Locate the cell with the specified text and output its [X, Y] center coordinate. 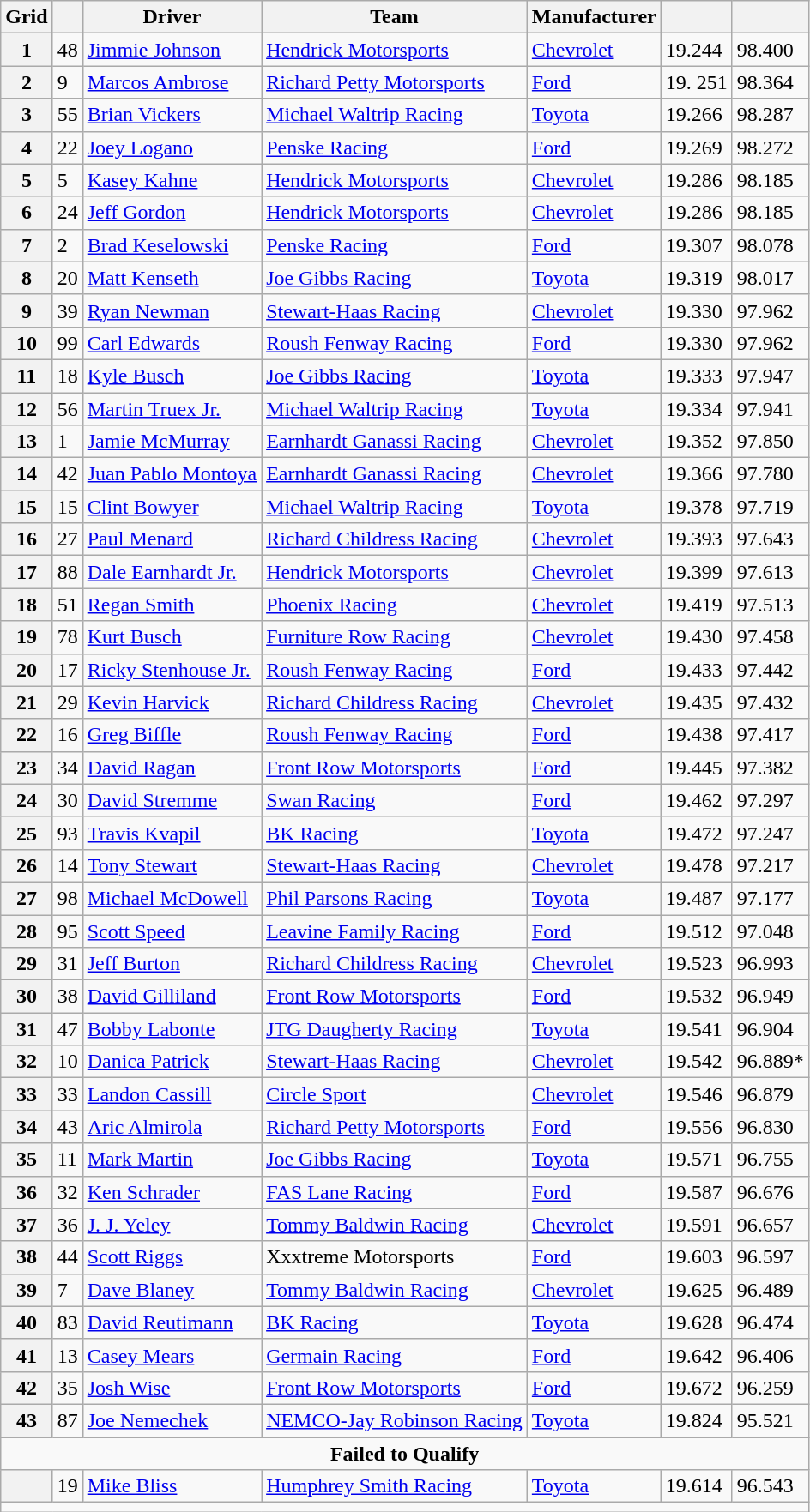
Phil Parsons Racing [395, 898]
95 [67, 931]
Martin Truex Jr. [172, 409]
97.941 [771, 409]
Kurt Busch [172, 637]
19.393 [697, 539]
97.247 [771, 833]
Jeff Burton [172, 964]
97.217 [771, 865]
Dale Earnhardt Jr. [172, 572]
Manufacturer [594, 17]
Mark Martin [172, 1160]
96.406 [771, 1355]
19.244 [697, 50]
Danica Patrick [172, 1062]
Jamie McMurray [172, 442]
98.364 [771, 82]
19.438 [697, 735]
19.556 [697, 1127]
98.400 [771, 50]
19.399 [697, 572]
19.546 [697, 1094]
48 [67, 50]
19.523 [697, 964]
99 [67, 343]
Kyle Busch [172, 376]
NEMCO-Jay Robinson Racing [395, 1420]
19.266 [697, 115]
12 [27, 409]
Clint Bowyer [172, 507]
98.078 [771, 245]
Paul Menard [172, 539]
Greg Biffle [172, 735]
21 [27, 702]
97.458 [771, 637]
96.676 [771, 1192]
44 [67, 1257]
97.780 [771, 474]
Brian Vickers [172, 115]
55 [67, 115]
Casey Mears [172, 1355]
19.433 [697, 670]
4 [27, 148]
40 [27, 1322]
Juan Pablo Montoya [172, 474]
96.657 [771, 1225]
Matt Kenseth [172, 278]
Jeff Gordon [172, 213]
23 [27, 768]
FAS Lane Racing [395, 1192]
19.419 [697, 605]
19.487 [697, 898]
Carl Edwards [172, 343]
97.719 [771, 507]
Germain Racing [395, 1355]
19.642 [697, 1355]
David Stremme [172, 800]
97.417 [771, 735]
Brad Keselowski [172, 245]
Circle Sport [395, 1094]
19.478 [697, 865]
26 [27, 865]
19.541 [697, 1029]
Dave Blaney [172, 1290]
51 [67, 605]
19.603 [697, 1257]
97.442 [771, 670]
87 [67, 1420]
19.587 [697, 1192]
97.513 [771, 605]
97.297 [771, 800]
98.017 [771, 278]
78 [67, 637]
19.334 [697, 409]
96.474 [771, 1322]
J. J. Yeley [172, 1225]
Driver [172, 17]
47 [67, 1029]
David Ragan [172, 768]
Michael McDowell [172, 898]
Grid [27, 17]
19.366 [697, 474]
Bobby Labonte [172, 1029]
Marcos Ambrose [172, 82]
97.432 [771, 702]
97.382 [771, 768]
Joey Logano [172, 148]
19.378 [697, 507]
19.307 [697, 245]
98.272 [771, 148]
19.628 [697, 1322]
Jimmie Johnson [172, 50]
Tony Stewart [172, 865]
97.048 [771, 931]
98 [67, 898]
19.672 [697, 1388]
19.472 [697, 833]
19.571 [697, 1160]
96.904 [771, 1029]
97.850 [771, 442]
19.319 [697, 278]
19.614 [697, 1486]
97.643 [771, 539]
Kevin Harvick [172, 702]
19.512 [697, 931]
Scott Riggs [172, 1257]
96.949 [771, 997]
Ken Schrader [172, 1192]
Swan Racing [395, 800]
Josh Wise [172, 1388]
96.993 [771, 964]
19.269 [697, 148]
25 [27, 833]
JTG Daugherty Racing [395, 1029]
Landon Cassill [172, 1094]
8 [27, 278]
Humphrey Smith Racing [395, 1486]
96.259 [771, 1388]
96.755 [771, 1160]
96.879 [771, 1094]
96.543 [771, 1486]
6 [27, 213]
97.177 [771, 898]
David Reutimann [172, 1322]
19.435 [697, 702]
Kasey Kahne [172, 180]
Furniture Row Racing [395, 637]
19.462 [697, 800]
96.597 [771, 1257]
56 [67, 409]
19.542 [697, 1062]
David Gilliland [172, 997]
Team [395, 17]
Regan Smith [172, 605]
96.830 [771, 1127]
19.333 [697, 376]
93 [67, 833]
Mike Bliss [172, 1486]
19.445 [697, 768]
19.532 [697, 997]
96.489 [771, 1290]
97.947 [771, 376]
95.521 [771, 1420]
19.352 [697, 442]
19.625 [697, 1290]
3 [27, 115]
19.591 [697, 1225]
97.613 [771, 572]
Ryan Newman [172, 310]
Leavine Family Racing [395, 931]
28 [27, 931]
19.430 [697, 637]
Scott Speed [172, 931]
Ricky Stenhouse Jr. [172, 670]
Phoenix Racing [395, 605]
19.824 [697, 1420]
96.889* [771, 1062]
41 [27, 1355]
Travis Kvapil [172, 833]
Failed to Qualify [405, 1454]
37 [27, 1225]
83 [67, 1322]
98.287 [771, 115]
Aric Almirola [172, 1127]
Xxxtreme Motorsports [395, 1257]
Joe Nemechek [172, 1420]
19. 251 [697, 82]
88 [67, 572]
